From the cell containing the given text, extract its center point as [x, y] coordinate. 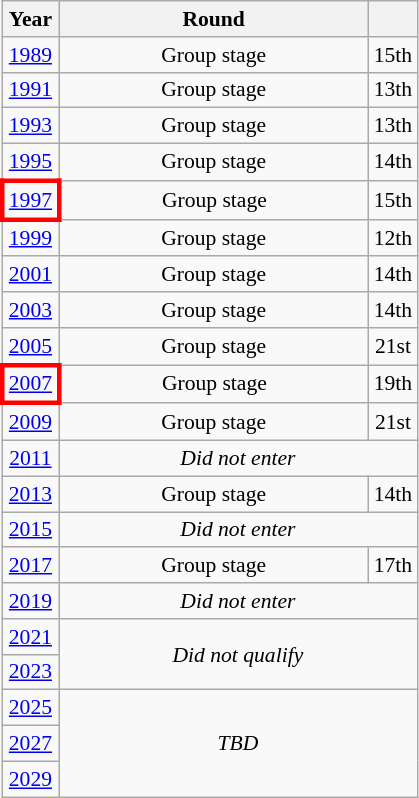
Round [214, 19]
1999 [30, 238]
1993 [30, 126]
1995 [30, 162]
1991 [30, 90]
1997 [30, 200]
17th [394, 566]
Year [30, 19]
19th [394, 384]
2025 [30, 708]
2027 [30, 744]
Did not qualify [238, 654]
2009 [30, 422]
2017 [30, 566]
2019 [30, 601]
TBD [238, 744]
2001 [30, 275]
2021 [30, 637]
2029 [30, 779]
2003 [30, 310]
2023 [30, 672]
2007 [30, 384]
2015 [30, 530]
2013 [30, 494]
2011 [30, 459]
1989 [30, 55]
12th [394, 238]
2005 [30, 346]
